Scan for the cell matching the given text and deliver its [x, y] coordinate at center. 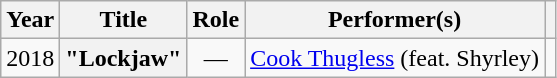
2018 [30, 58]
Performer(s) [395, 20]
Year [30, 20]
Title [124, 20]
"Lockjaw" [124, 58]
Role [216, 20]
Cook Thugless (feat. Shyrley) [395, 58]
— [216, 58]
